Detect which cell encompasses the target text, then output its (X, Y) center coordinate. 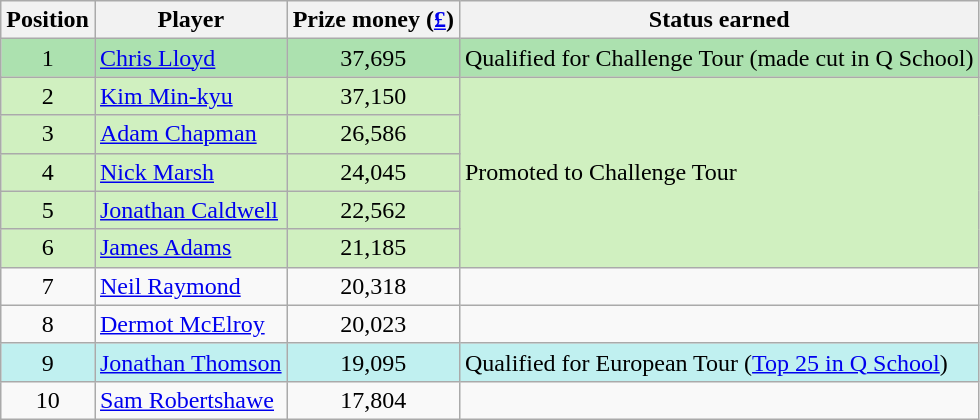
20,318 (373, 286)
10 (48, 400)
Nick Marsh (190, 172)
Qualified for European Tour (Top 25 in Q School) (718, 362)
Position (48, 20)
Kim Min-kyu (190, 96)
19,095 (373, 362)
21,185 (373, 248)
22,562 (373, 210)
20,023 (373, 324)
Sam Robertshawe (190, 400)
Status earned (718, 20)
3 (48, 134)
Chris Lloyd (190, 58)
Qualified for Challenge Tour (made cut in Q School) (718, 58)
37,150 (373, 96)
Prize money (£) (373, 20)
9 (48, 362)
8 (48, 324)
Adam Chapman (190, 134)
Jonathan Caldwell (190, 210)
4 (48, 172)
26,586 (373, 134)
24,045 (373, 172)
Neil Raymond (190, 286)
7 (48, 286)
Jonathan Thomson (190, 362)
Dermot McElroy (190, 324)
5 (48, 210)
Player (190, 20)
James Adams (190, 248)
17,804 (373, 400)
Promoted to Challenge Tour (718, 172)
2 (48, 96)
1 (48, 58)
6 (48, 248)
37,695 (373, 58)
